Identify which cell holds the provided text, then report its (X, Y) central coordinate. 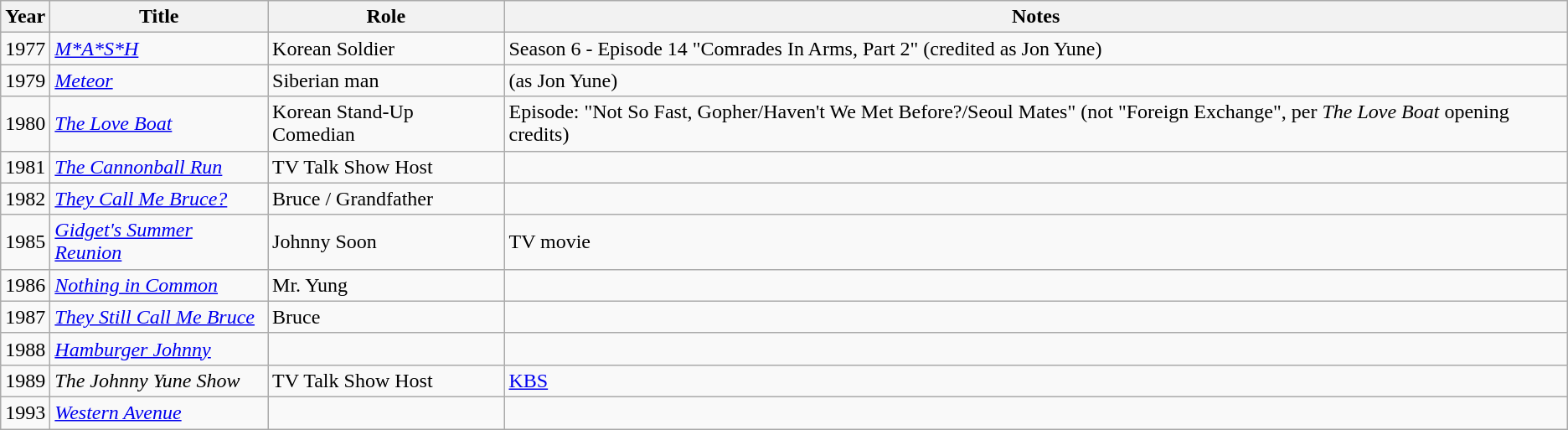
KBS (1035, 381)
Season 6 - Episode 14 "Comrades In Arms, Part 2" (credited as Jon Yune) (1035, 49)
1981 (25, 167)
Notes (1035, 17)
Korean Soldier (386, 49)
Role (386, 17)
1979 (25, 80)
Title (159, 17)
Mr. Yung (386, 285)
Korean Stand-Up Comedian (386, 124)
1993 (25, 412)
1985 (25, 241)
1988 (25, 349)
1982 (25, 199)
The Cannonball Run (159, 167)
Year (25, 17)
The Love Boat (159, 124)
Western Avenue (159, 412)
Nothing in Common (159, 285)
1977 (25, 49)
Episode: "Not So Fast, Gopher/Haven't We Met Before?/Seoul Mates" (not "Foreign Exchange", per The Love Boat opening credits) (1035, 124)
They Call Me Bruce? (159, 199)
1986 (25, 285)
Gidget's Summer Reunion (159, 241)
Johnny Soon (386, 241)
1987 (25, 317)
1989 (25, 381)
Hamburger Johnny (159, 349)
They Still Call Me Bruce (159, 317)
TV movie (1035, 241)
Bruce / Grandfather (386, 199)
Meteor (159, 80)
M*A*S*H (159, 49)
The Johnny Yune Show (159, 381)
(as Jon Yune) (1035, 80)
1980 (25, 124)
Siberian man (386, 80)
Bruce (386, 317)
